Locate the cell with the specified text and output its (x, y) center coordinate. 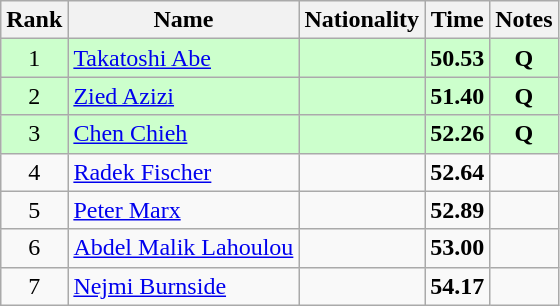
Nejmi Burnside (184, 286)
Time (458, 20)
52.89 (458, 210)
54.17 (458, 286)
Notes (524, 20)
53.00 (458, 248)
Abdel Malik Lahoulou (184, 248)
52.64 (458, 172)
Radek Fischer (184, 172)
5 (34, 210)
Name (184, 20)
Nationality (362, 20)
1 (34, 58)
3 (34, 134)
6 (34, 248)
Zied Azizi (184, 96)
52.26 (458, 134)
50.53 (458, 58)
Rank (34, 20)
4 (34, 172)
51.40 (458, 96)
Chen Chieh (184, 134)
7 (34, 286)
2 (34, 96)
Takatoshi Abe (184, 58)
Peter Marx (184, 210)
